Identify which cell holds the provided text, then report its [X, Y] central coordinate. 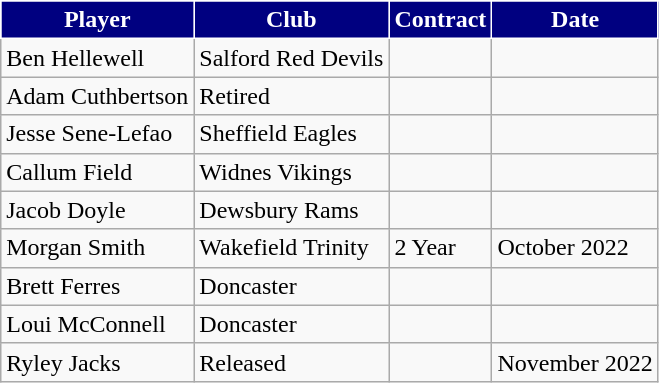
Brett Ferres [98, 286]
Adam Cuthbertson [98, 96]
Player [98, 20]
Wakefield Trinity [292, 248]
Loui McConnell [98, 324]
Widnes Vikings [292, 172]
Jesse Sene-Lefao [98, 134]
Date [575, 20]
Club [292, 20]
October 2022 [575, 248]
Jacob Doyle [98, 210]
Morgan Smith [98, 248]
Ryley Jacks [98, 362]
Callum Field [98, 172]
Sheffield Eagles [292, 134]
Retired [292, 96]
Salford Red Devils [292, 58]
November 2022 [575, 362]
Contract [440, 20]
Released [292, 362]
2 Year [440, 248]
Dewsbury Rams [292, 210]
Ben Hellewell [98, 58]
